Determine the [X, Y] coordinate at the center of the cell enclosing the given text.  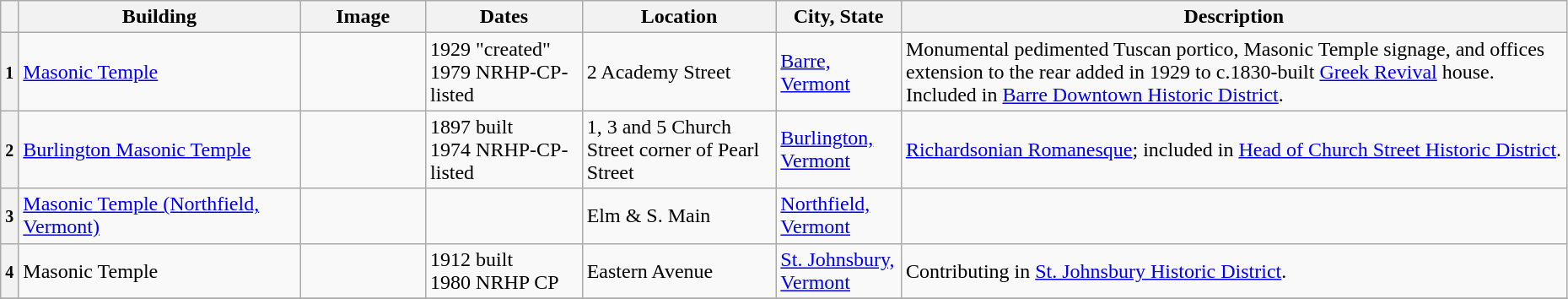
City, State [838, 17]
2 [10, 149]
Masonic Temple (Northfield, Vermont) [159, 216]
Barre, Vermont [838, 72]
2 Academy Street [679, 72]
Dates [504, 17]
Building [159, 17]
4 [10, 270]
Elm & S. Main [679, 216]
3 [10, 216]
Richardsonian Romanesque; included in Head of Church Street Historic District. [1233, 149]
Image [363, 17]
1912 built1980 NRHP CP [504, 270]
Northfield, Vermont [838, 216]
Burlington, Vermont [838, 149]
1 [10, 72]
Contributing in St. Johnsbury Historic District. [1233, 270]
Burlington Masonic Temple [159, 149]
1929 "created"1979 NRHP-CP-listed [504, 72]
Eastern Avenue [679, 270]
1, 3 and 5 Church Street corner of Pearl Street [679, 149]
Description [1233, 17]
St. Johnsbury, Vermont [838, 270]
Location [679, 17]
1897 built1974 NRHP-CP-listed [504, 149]
